Detect which cell encompasses the target text, then output its (X, Y) center coordinate. 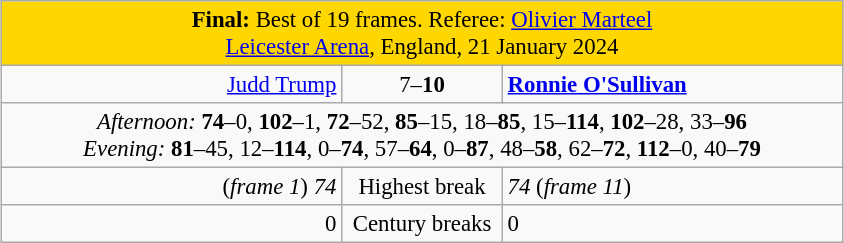
Century breaks (422, 224)
74 (frame 11) (672, 187)
(frame 1) 74 (172, 187)
7–10 (422, 85)
Judd Trump (172, 85)
Final: Best of 19 frames. Referee: Olivier MarteelLeicester Arena, England, 21 January 2024 (422, 34)
Ronnie O'Sullivan (672, 85)
Highest break (422, 187)
Afternoon: 74–0, 102–1, 72–52, 85–15, 18–85, 15–114, 102–28, 33–96Evening: 81–45, 12–114, 0–74, 57–64, 0–87, 48–58, 62–72, 112–0, 40–79 (422, 136)
